Determine the (X, Y) coordinate at the center of the cell enclosing the given text.  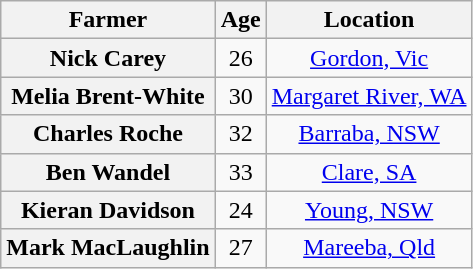
Gordon, Vic (369, 58)
27 (240, 248)
Location (369, 20)
Nick Carey (108, 58)
Charles Roche (108, 134)
30 (240, 96)
33 (240, 172)
Mareeba, Qld (369, 248)
24 (240, 210)
Melia Brent-White (108, 96)
Ben Wandel (108, 172)
Farmer (108, 20)
32 (240, 134)
Young, NSW (369, 210)
Margaret River, WA (369, 96)
26 (240, 58)
Kieran Davidson (108, 210)
Barraba, NSW (369, 134)
Clare, SA (369, 172)
Age (240, 20)
Mark MacLaughlin (108, 248)
